Locate the cell with the specified text and output its [X, Y] center coordinate. 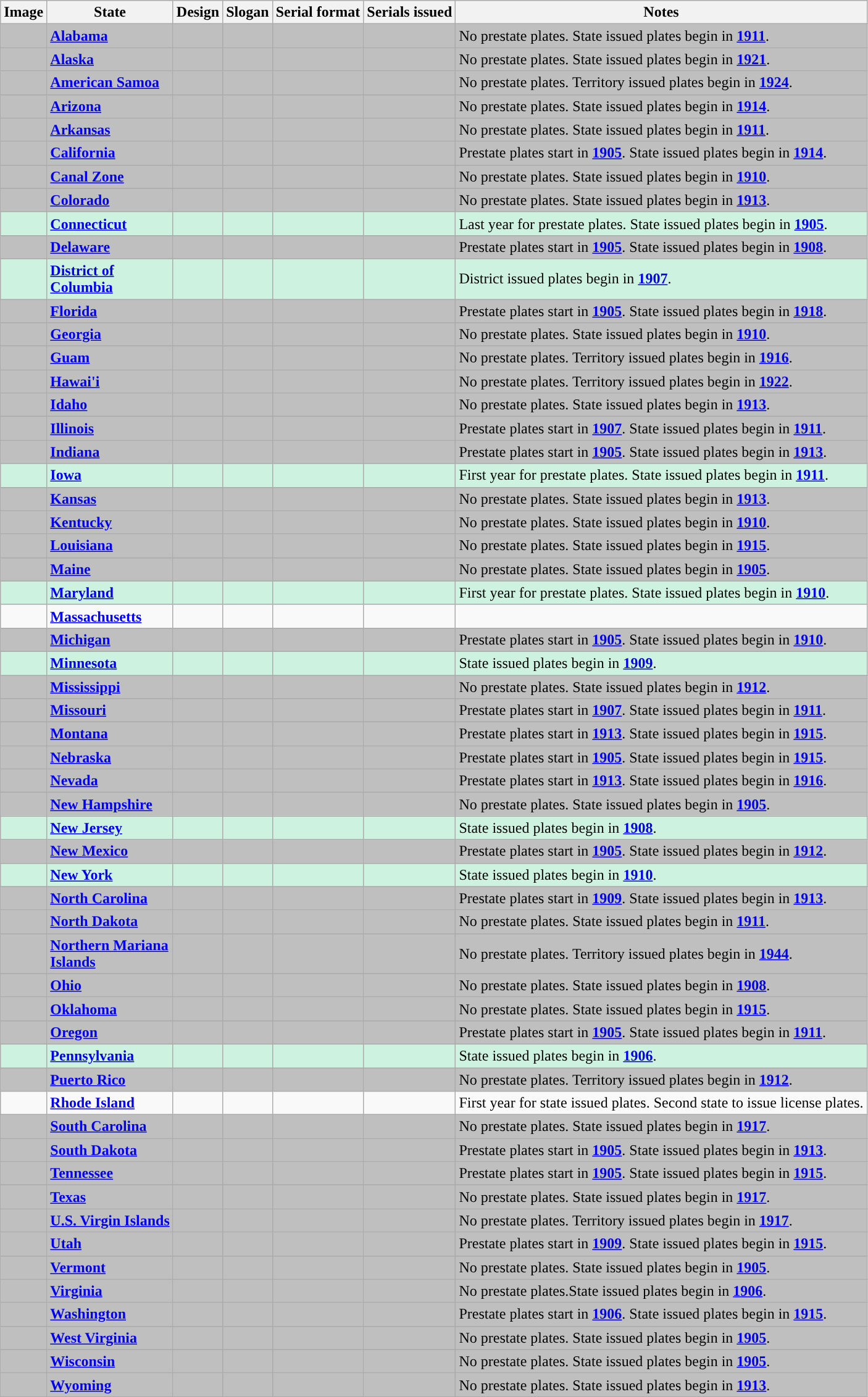
Prestate plates start in 1913. State issued plates begin in 1915. [661, 734]
No prestate plates. State issued plates begin in 1921. [661, 59]
Kansas [110, 499]
North Dakota [110, 922]
Washington [110, 1314]
Prestate plates start in 1905. State issued plates begin in 1908. [661, 247]
New Jersey [110, 828]
No prestate plates. Territory issued plates begin in 1922. [661, 382]
State [110, 12]
Colorado [110, 200]
California [110, 153]
State issued plates begin in 1906. [661, 1056]
Delaware [110, 247]
Rhode Island [110, 1103]
Oklahoma [110, 1009]
Prestate plates start in 1913. State issued plates begin in 1916. [661, 781]
Prestate plates start in 1905. State issued plates begin in 1914. [661, 153]
No prestate plates. Territory issued plates begin in 1944. [661, 953]
Prestate plates start in 1909. State issued plates begin in 1915. [661, 1244]
State issued plates begin in 1909. [661, 663]
No prestate plates.State issued plates begin in 1906. [661, 1291]
South Carolina [110, 1127]
Kentucky [110, 522]
Georgia [110, 335]
Vermont [110, 1267]
Oregon [110, 1032]
Prestate plates start in 1905. State issued plates begin in 1910. [661, 640]
Canal Zone [110, 177]
Prestate plates start in 1905. State issued plates begin in 1912. [661, 851]
No prestate plates. State issued plates begin in 1908. [661, 985]
Minnesota [110, 663]
Alabama [110, 36]
No prestate plates. Territory issued plates begin in 1916. [661, 358]
No prestate plates. State issued plates begin in 1912. [661, 687]
Nebraska [110, 757]
South Dakota [110, 1150]
No prestate plates. State issued plates begin in 1914. [661, 106]
Massachusetts [110, 616]
New Mexico [110, 851]
Prestate plates start in 1909. State issued plates begin in 1913. [661, 898]
Image [23, 12]
Last year for prestate plates. State issued plates begin in 1905. [661, 223]
Northern Mariana Islands [110, 953]
State issued plates begin in 1910. [661, 875]
First year for state issued plates. Second state to issue license plates. [661, 1103]
First year for prestate plates. State issued plates begin in 1911. [661, 475]
Prestate plates start in 1905. State issued plates begin in 1911. [661, 1032]
Maine [110, 569]
State issued plates begin in 1908. [661, 828]
Slogan [248, 12]
Serials issued [410, 12]
Florida [110, 311]
Iowa [110, 475]
Montana [110, 734]
North Carolina [110, 898]
Wisconsin [110, 1361]
Hawai'i [110, 382]
Texas [110, 1197]
First year for prestate plates. State issued plates begin in 1910. [661, 593]
Tennessee [110, 1174]
Arizona [110, 106]
Indiana [110, 452]
Missouri [110, 711]
Arkansas [110, 130]
Ohio [110, 985]
U.S. Virgin Islands [110, 1220]
Wyoming [110, 1385]
West Virginia [110, 1338]
Notes [661, 12]
No prestate plates. Territory issued plates begin in 1924. [661, 83]
Design [198, 12]
Mississippi [110, 687]
Idaho [110, 405]
Nevada [110, 781]
Illinois [110, 428]
Guam [110, 358]
No prestate plates. Territory issued plates begin in 1917. [661, 1220]
New York [110, 875]
Serial format [318, 12]
Prestate plates start in 1905. State issued plates begin in 1918. [661, 311]
Utah [110, 1244]
Connecticut [110, 223]
No prestate plates. Territory issued plates begin in 1912. [661, 1080]
District issued plates begin in 1907. [661, 279]
New Hampshire [110, 804]
Virginia [110, 1291]
Prestate plates start in 1906. State issued plates begin in 1915. [661, 1314]
Michigan [110, 640]
Puerto Rico [110, 1080]
American Samoa [110, 83]
Louisiana [110, 546]
Pennsylvania [110, 1056]
Alaska [110, 59]
Maryland [110, 593]
District ofColumbia [110, 279]
